Extract the [X, Y] coordinate from the center of the cell holding the provided text.  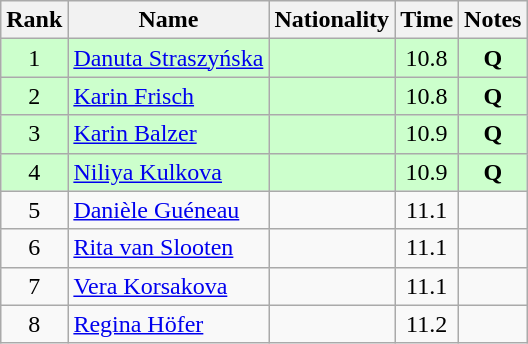
8 [34, 324]
Regina Höfer [168, 324]
Danuta Straszyńska [168, 58]
4 [34, 172]
7 [34, 286]
Nationality [332, 20]
Karin Frisch [168, 96]
Time [427, 20]
Rita van Slooten [168, 248]
2 [34, 96]
Niliya Kulkova [168, 172]
Rank [34, 20]
Karin Balzer [168, 134]
6 [34, 248]
5 [34, 210]
11.2 [427, 324]
Vera Korsakova [168, 286]
Notes [493, 20]
Danièle Guéneau [168, 210]
Name [168, 20]
1 [34, 58]
3 [34, 134]
